Extract the (x, y) coordinate from the center of the cell holding the provided text.  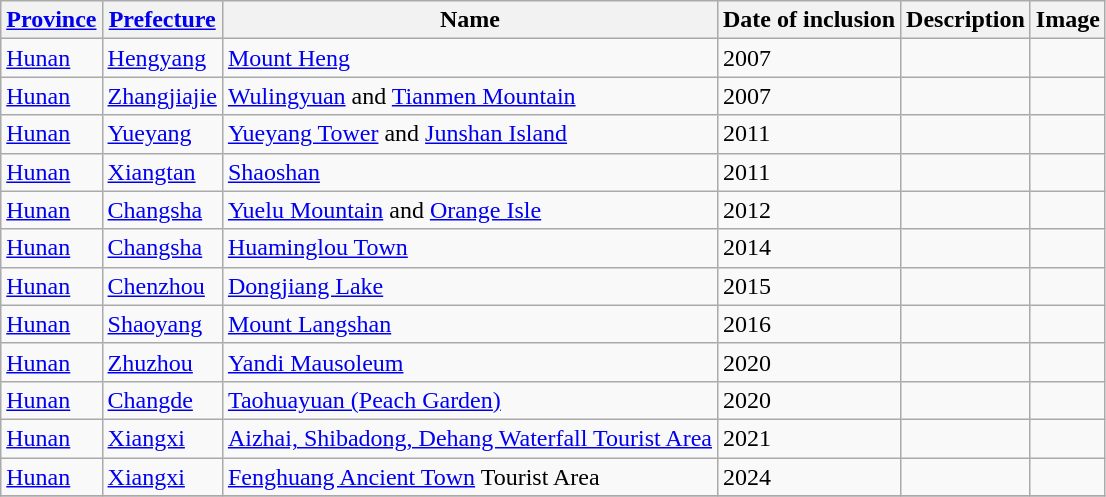
Description (966, 20)
Shaoshan (470, 172)
Chenzhou (162, 286)
Mount Heng (470, 58)
Hengyang (162, 58)
Shaoyang (162, 324)
Name (470, 20)
Changde (162, 400)
Yueyang (162, 134)
Yandi Mausoleum (470, 362)
2021 (808, 438)
Aizhai, Shibadong, Dehang Waterfall Tourist Area (470, 438)
Xiangtan (162, 172)
Zhuzhou (162, 362)
Fenghuang Ancient Town Tourist Area (470, 477)
2024 (808, 477)
Prefecture (162, 20)
Province (52, 20)
Zhangjiajie (162, 96)
Yuelu Mountain and Orange Isle (470, 210)
2016 (808, 324)
Image (1068, 20)
Mount Langshan (470, 324)
Dongjiang Lake (470, 286)
Huaminglou Town (470, 248)
Wulingyuan and Tianmen Mountain (470, 96)
Taohuayuan (Peach Garden) (470, 400)
2014 (808, 248)
2012 (808, 210)
2015 (808, 286)
Yueyang Tower and Junshan Island (470, 134)
Date of inclusion (808, 20)
